For the text-containing cell, return its midpoint in [X, Y] coordinate format. 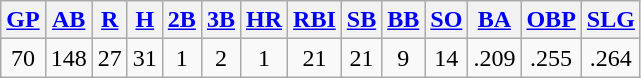
148 [68, 58]
2B [182, 20]
SO [446, 20]
70 [23, 58]
27 [110, 58]
GP [23, 20]
.264 [610, 58]
BB [404, 20]
3B [220, 20]
.209 [494, 58]
2 [220, 58]
OBP [551, 20]
RBI [315, 20]
.255 [551, 58]
SB [361, 20]
BA [494, 20]
AB [68, 20]
14 [446, 58]
R [110, 20]
9 [404, 58]
HR [264, 20]
H [144, 20]
SLG [610, 20]
31 [144, 58]
